Locate the cell with the specified text and output its [x, y] center coordinate. 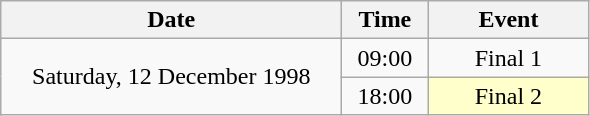
Time [385, 20]
Final 2 [508, 96]
Event [508, 20]
18:00 [385, 96]
Date [172, 20]
Final 1 [508, 58]
Saturday, 12 December 1998 [172, 77]
09:00 [385, 58]
